Extract the [x, y] coordinate from the center of the cell holding the provided text.  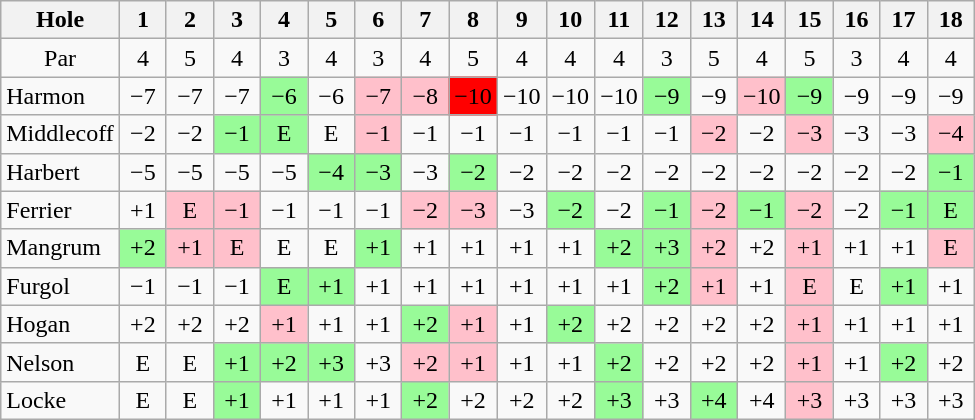
Locke [60, 400]
18 [950, 20]
Harbert [60, 172]
11 [620, 20]
8 [474, 20]
Middlecoff [60, 134]
13 [714, 20]
Hogan [60, 324]
Ferrier [60, 210]
2 [190, 20]
Mangrum [60, 248]
Nelson [60, 362]
Harmon [60, 96]
12 [666, 20]
Furgol [60, 286]
10 [570, 20]
16 [856, 20]
15 [810, 20]
7 [426, 20]
17 [904, 20]
14 [762, 20]
9 [522, 20]
6 [378, 20]
1 [142, 20]
Par [60, 58]
Hole [60, 20]
−8 [426, 96]
